Find where the given text appears and provide that cell's center as (X, Y) coordinate. 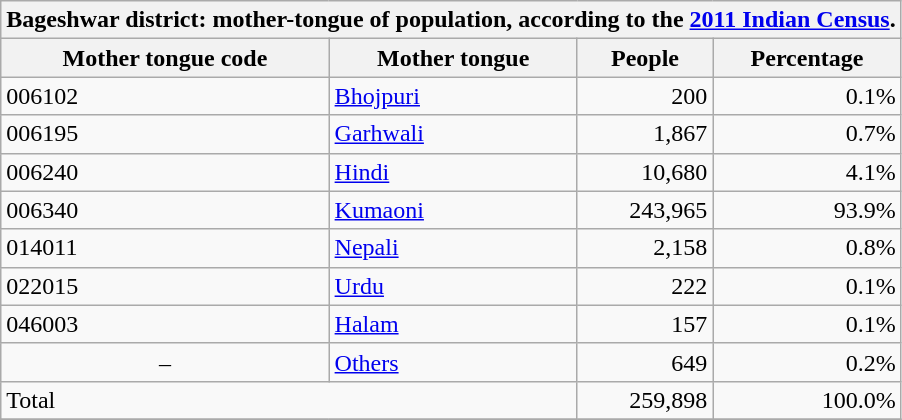
10,680 (644, 172)
93.9% (807, 210)
Bageshwar district: mother-tongue of population, according to the 2011 Indian Census. (451, 20)
Bhojpuri (453, 96)
243,965 (644, 210)
649 (644, 362)
222 (644, 286)
Halam (453, 324)
– (165, 362)
006240 (165, 172)
Urdu (453, 286)
Mother tongue (453, 58)
014011 (165, 248)
259,898 (644, 400)
046003 (165, 324)
Nepali (453, 248)
Others (453, 362)
Mother tongue code (165, 58)
Kumaoni (453, 210)
006340 (165, 210)
006195 (165, 134)
022015 (165, 286)
Hindi (453, 172)
0.8% (807, 248)
157 (644, 324)
Garhwali (453, 134)
Percentage (807, 58)
Total (290, 400)
200 (644, 96)
006102 (165, 96)
0.7% (807, 134)
4.1% (807, 172)
0.2% (807, 362)
People (644, 58)
2,158 (644, 248)
1,867 (644, 134)
100.0% (807, 400)
